Provide the (x, y) coordinate of the cell's center where the given text is located.  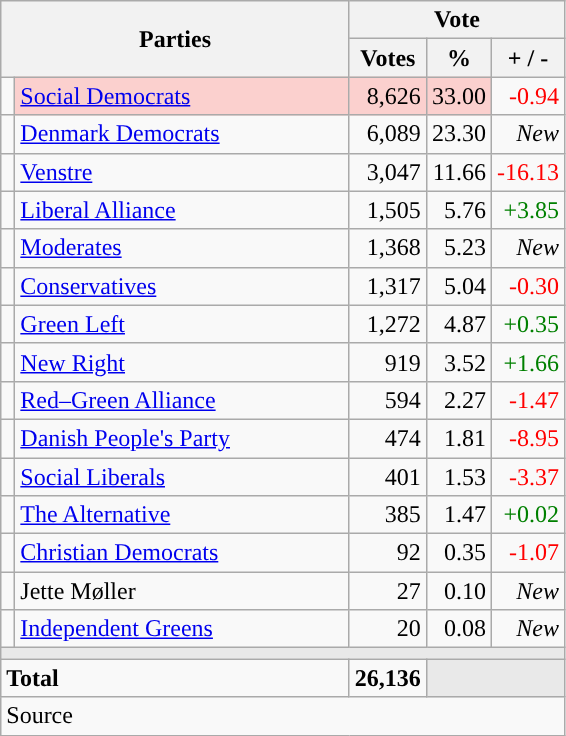
0.35 (458, 553)
Denmark Democrats (182, 134)
1,317 (388, 286)
Parties (176, 39)
3.52 (458, 362)
Conservatives (182, 286)
+3.85 (528, 210)
-8.95 (528, 438)
3,047 (388, 172)
-1.47 (528, 400)
New Right (182, 362)
26,136 (388, 678)
Social Democrats (182, 96)
6,089 (388, 134)
+0.35 (528, 324)
1,272 (388, 324)
1,505 (388, 210)
Red–Green Alliance (182, 400)
Venstre (182, 172)
1,368 (388, 248)
Liberal Alliance (182, 210)
+0.02 (528, 515)
5.23 (458, 248)
Votes (388, 58)
474 (388, 438)
Total (176, 678)
-1.07 (528, 553)
% (458, 58)
385 (388, 515)
-0.30 (528, 286)
0.08 (458, 629)
33.00 (458, 96)
+ / - (528, 58)
1.47 (458, 515)
Green Left (182, 324)
23.30 (458, 134)
11.66 (458, 172)
1.53 (458, 477)
594 (388, 400)
-3.37 (528, 477)
Source (283, 716)
20 (388, 629)
Vote (456, 20)
-0.94 (528, 96)
919 (388, 362)
Moderates (182, 248)
401 (388, 477)
Christian Democrats (182, 553)
The Alternative (182, 515)
Independent Greens (182, 629)
Danish People's Party (182, 438)
5.76 (458, 210)
2.27 (458, 400)
Jette Møller (182, 591)
92 (388, 553)
4.87 (458, 324)
-16.13 (528, 172)
8,626 (388, 96)
Social Liberals (182, 477)
0.10 (458, 591)
5.04 (458, 286)
1.81 (458, 438)
+1.66 (528, 362)
27 (388, 591)
